Detect which cell encompasses the target text, then output its (X, Y) center coordinate. 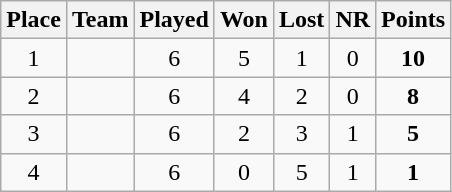
Place (34, 20)
8 (414, 96)
Team (100, 20)
Won (244, 20)
Played (174, 20)
NR (353, 20)
Points (414, 20)
Lost (301, 20)
10 (414, 58)
